Identify which cell holds the provided text, then report its [x, y] central coordinate. 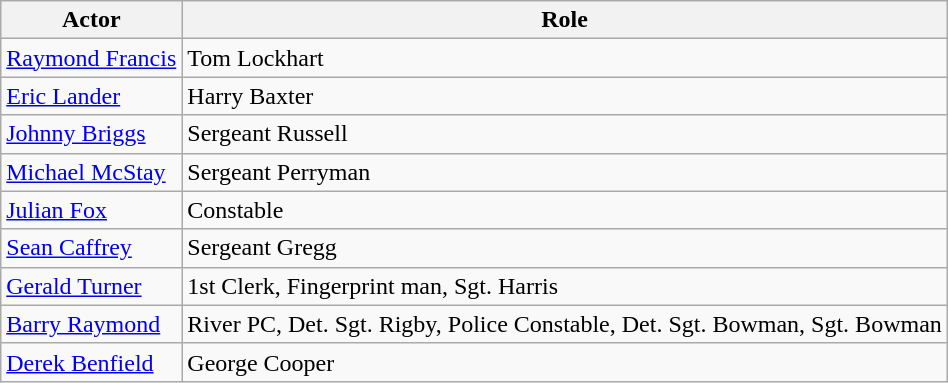
Eric Lander [92, 96]
Role [565, 20]
Sergeant Russell [565, 134]
Barry Raymond [92, 324]
Gerald Turner [92, 286]
Constable [565, 210]
Sergeant Perryman [565, 172]
River PC, Det. Sgt. Rigby, Police Constable, Det. Sgt. Bowman, Sgt. Bowman [565, 324]
Actor [92, 20]
Michael McStay [92, 172]
Sean Caffrey [92, 248]
Derek Benfield [92, 362]
Tom Lockhart [565, 58]
Raymond Francis [92, 58]
George Cooper [565, 362]
Johnny Briggs [92, 134]
Harry Baxter [565, 96]
1st Clerk, Fingerprint man, Sgt. Harris [565, 286]
Sergeant Gregg [565, 248]
Julian Fox [92, 210]
